Pinpoint the cell where the given text exists, returning its (X, Y) midpoint coordinate. 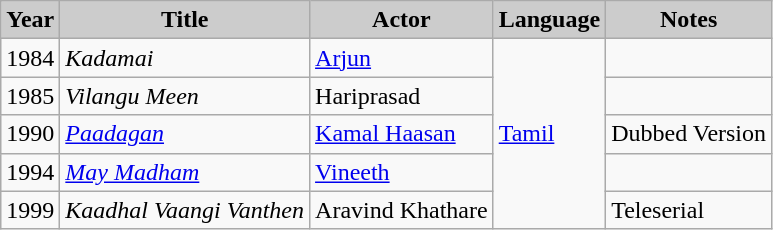
Language (549, 20)
Vilangu Meen (185, 96)
Paadagan (185, 134)
1999 (30, 210)
Hariprasad (402, 96)
Tamil (549, 134)
Aravind Khathare (402, 210)
Kamal Haasan (402, 134)
Year (30, 20)
Kaadhal Vaangi Vanthen (185, 210)
Notes (689, 20)
1985 (30, 96)
Teleserial (689, 210)
1994 (30, 172)
Dubbed Version (689, 134)
Kadamai (185, 58)
Vineeth (402, 172)
May Madham (185, 172)
Title (185, 20)
Actor (402, 20)
1984 (30, 58)
1990 (30, 134)
Arjun (402, 58)
